Locate the cell with the specified text and output its (X, Y) center coordinate. 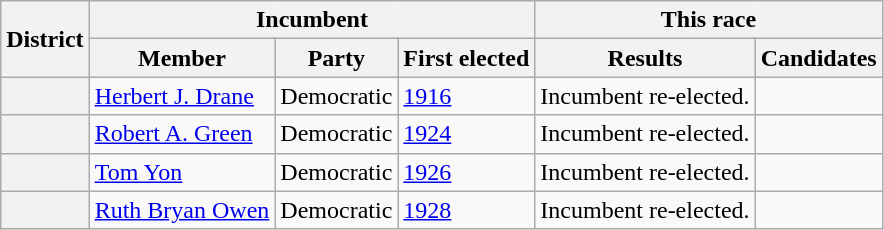
Herbert J. Drane (182, 96)
1916 (466, 96)
1924 (466, 134)
District (45, 39)
Tom Yon (182, 172)
Member (182, 58)
Party (336, 58)
Ruth Bryan Owen (182, 210)
Candidates (818, 58)
1926 (466, 172)
1928 (466, 210)
Results (645, 58)
Incumbent (312, 20)
This race (708, 20)
First elected (466, 58)
Robert A. Green (182, 134)
